For the text-containing cell, return its midpoint in [x, y] coordinate format. 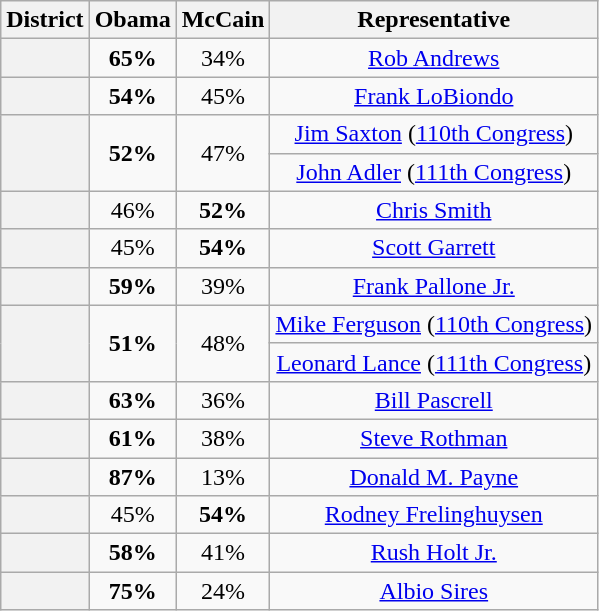
13% [223, 477]
Steve Rothman [434, 438]
36% [223, 400]
59% [132, 286]
Scott Garrett [434, 248]
61% [132, 438]
47% [223, 153]
District [45, 20]
34% [223, 58]
Representative [434, 20]
38% [223, 438]
John Adler (111th Congress) [434, 172]
58% [132, 553]
39% [223, 286]
65% [132, 58]
Donald M. Payne [434, 477]
75% [132, 591]
Rodney Frelinghuysen [434, 515]
Frank Pallone Jr. [434, 286]
McCain [223, 20]
51% [132, 343]
63% [132, 400]
87% [132, 477]
Rob Andrews [434, 58]
24% [223, 591]
41% [223, 553]
Bill Pascrell [434, 400]
Obama [132, 20]
Mike Ferguson (110th Congress) [434, 324]
Leonard Lance (111th Congress) [434, 362]
Rush Holt Jr. [434, 553]
46% [132, 210]
Jim Saxton (110th Congress) [434, 134]
Frank LoBiondo [434, 96]
Albio Sires [434, 591]
Chris Smith [434, 210]
48% [223, 343]
